From the cell containing the given text, extract its center point as (x, y) coordinate. 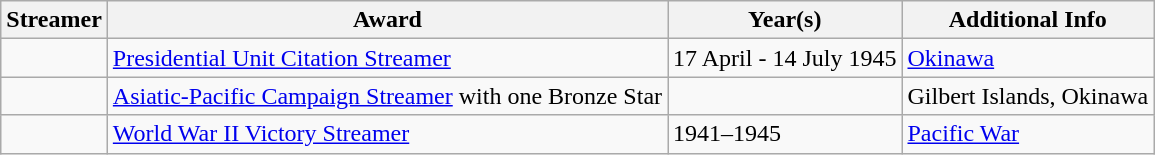
Streamer (54, 20)
Award (387, 20)
Additional Info (1028, 20)
17 April - 14 July 1945 (785, 58)
Pacific War (1028, 134)
Okinawa (1028, 58)
World War II Victory Streamer (387, 134)
Presidential Unit Citation Streamer (387, 58)
Gilbert Islands, Okinawa (1028, 96)
Year(s) (785, 20)
Asiatic-Pacific Campaign Streamer with one Bronze Star (387, 96)
1941–1945 (785, 134)
